Detect which cell encompasses the target text, then output its [X, Y] center coordinate. 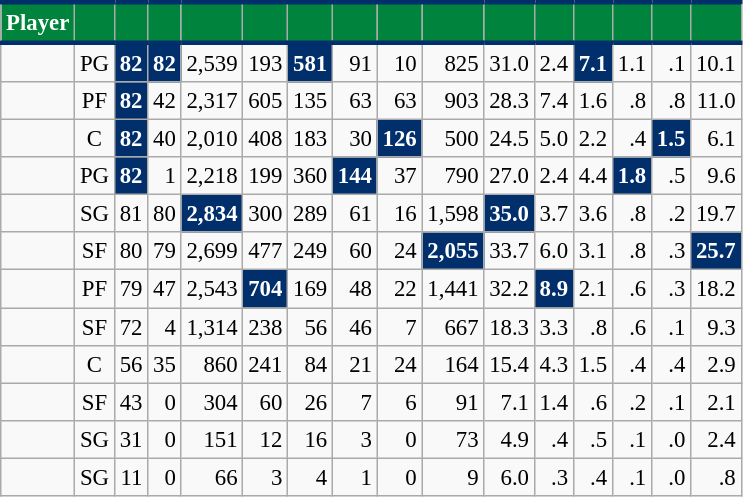
32.2 [509, 289]
43 [130, 402]
1.6 [592, 101]
2,699 [212, 251]
360 [310, 176]
Player [38, 22]
9 [453, 477]
249 [310, 251]
3.3 [554, 327]
860 [212, 364]
300 [266, 214]
1.4 [554, 402]
4.4 [592, 176]
3.7 [554, 214]
605 [266, 101]
2,834 [212, 214]
790 [453, 176]
81 [130, 214]
30 [354, 139]
2,010 [212, 139]
35.0 [509, 214]
19.7 [716, 214]
193 [266, 62]
183 [310, 139]
73 [453, 439]
46 [354, 327]
11 [130, 477]
1,314 [212, 327]
7.4 [554, 101]
825 [453, 62]
477 [266, 251]
9.6 [716, 176]
903 [453, 101]
9.3 [716, 327]
6.1 [716, 139]
24.5 [509, 139]
581 [310, 62]
42 [164, 101]
40 [164, 139]
37 [400, 176]
8.9 [554, 289]
66 [212, 477]
15.4 [509, 364]
2,539 [212, 62]
169 [310, 289]
3.6 [592, 214]
164 [453, 364]
10 [400, 62]
72 [130, 327]
33.7 [509, 251]
144 [354, 176]
26 [310, 402]
1,598 [453, 214]
2.9 [716, 364]
5.0 [554, 139]
18.3 [509, 327]
135 [310, 101]
2,543 [212, 289]
47 [164, 289]
2,218 [212, 176]
1,441 [453, 289]
704 [266, 289]
4.3 [554, 364]
6 [400, 402]
241 [266, 364]
408 [266, 139]
304 [212, 402]
1.1 [632, 62]
48 [354, 289]
27.0 [509, 176]
18.2 [716, 289]
35 [164, 364]
238 [266, 327]
2,055 [453, 251]
11.0 [716, 101]
31 [130, 439]
10.1 [716, 62]
22 [400, 289]
21 [354, 364]
3.1 [592, 251]
61 [354, 214]
1.8 [632, 176]
289 [310, 214]
25.7 [716, 251]
199 [266, 176]
151 [212, 439]
667 [453, 327]
12 [266, 439]
126 [400, 139]
2.2 [592, 139]
84 [310, 364]
2,317 [212, 101]
31.0 [509, 62]
28.3 [509, 101]
500 [453, 139]
4.9 [509, 439]
